Scan for the cell matching the given text and deliver its [x, y] coordinate at center. 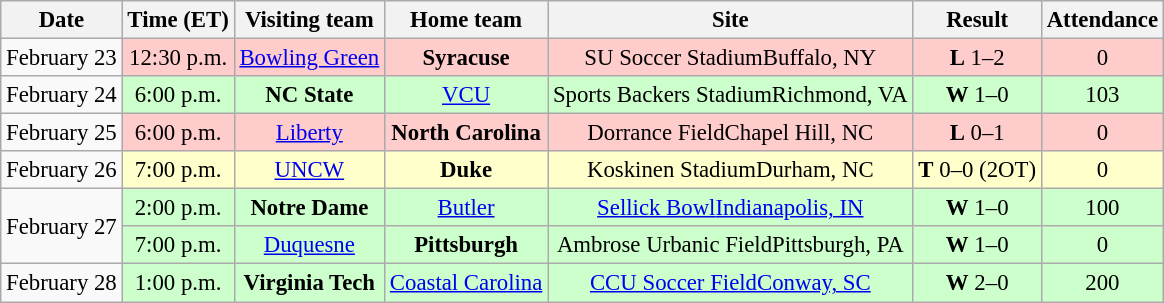
200 [1102, 283]
Koskinen StadiumDurham, NC [730, 170]
CCU Soccer FieldConway, SC [730, 283]
103 [1102, 95]
February 27 [62, 226]
Dorrance FieldChapel Hill, NC [730, 133]
Result [977, 20]
Liberty [309, 133]
Butler [466, 208]
Pittsburgh [466, 245]
Sports Backers StadiumRichmond, VA [730, 95]
Sellick BowlIndianapolis, IN [730, 208]
February 23 [62, 58]
Visiting team [309, 20]
Site [730, 20]
W 2–0 [977, 283]
VCU [466, 95]
Date [62, 20]
NC State [309, 95]
12:30 p.m. [178, 58]
North Carolina [466, 133]
Bowling Green [309, 58]
UNCW [309, 170]
T 0–0 (2OT) [977, 170]
100 [1102, 208]
L 0–1 [977, 133]
February 28 [62, 283]
Time (ET) [178, 20]
February 24 [62, 95]
February 25 [62, 133]
Virginia Tech [309, 283]
SU Soccer StadiumBuffalo, NY [730, 58]
Coastal Carolina [466, 283]
Attendance [1102, 20]
February 26 [62, 170]
Duquesne [309, 245]
Duke [466, 170]
Notre Dame [309, 208]
L 1–2 [977, 58]
Home team [466, 20]
2:00 p.m. [178, 208]
Syracuse [466, 58]
1:00 p.m. [178, 283]
Ambrose Urbanic FieldPittsburgh, PA [730, 245]
